Search for the cell housing the specified text and yield its (x, y) center coordinate. 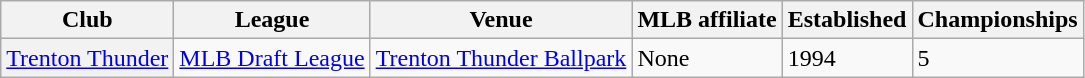
Established (847, 20)
Championships (998, 20)
MLB Draft League (272, 58)
None (707, 58)
League (272, 20)
5 (998, 58)
Club (88, 20)
Venue (501, 20)
MLB affiliate (707, 20)
1994 (847, 58)
Trenton Thunder (88, 58)
Trenton Thunder Ballpark (501, 58)
